Determine the [X, Y] coordinate at the center of the cell enclosing the given text.  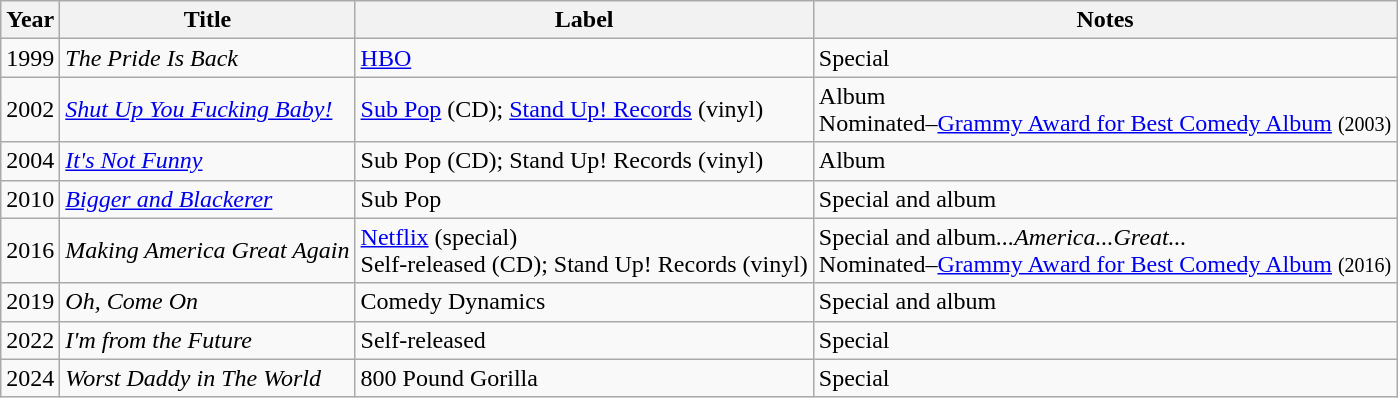
Year [30, 20]
Bigger and Blackerer [208, 199]
Album [1104, 161]
1999 [30, 58]
2022 [30, 340]
AlbumNominated–Grammy Award for Best Comedy Album (2003) [1104, 110]
Sub Pop [584, 199]
Notes [1104, 20]
Netflix (special)Self-released (CD); Stand Up! Records (vinyl) [584, 250]
2019 [30, 302]
The Pride Is Back [208, 58]
HBO [584, 58]
Label [584, 20]
Worst Daddy in The World [208, 378]
2002 [30, 110]
Shut Up You Fucking Baby! [208, 110]
800 Pound Gorilla [584, 378]
Comedy Dynamics [584, 302]
It's Not Funny [208, 161]
2016 [30, 250]
Title [208, 20]
Making America Great Again [208, 250]
Special and album...America...Great...Nominated–Grammy Award for Best Comedy Album (2016) [1104, 250]
I'm from the Future [208, 340]
2024 [30, 378]
Oh, Come On [208, 302]
2004 [30, 161]
Self-released [584, 340]
2010 [30, 199]
